Detect which cell encompasses the target text, then output its (X, Y) center coordinate. 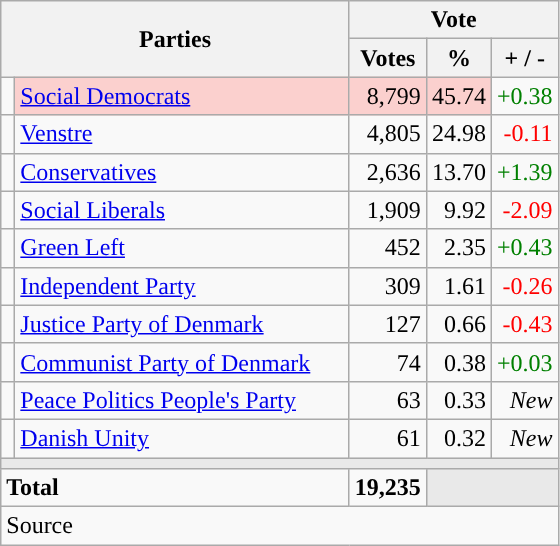
Vote (454, 20)
Source (280, 526)
8,799 (388, 96)
-0.43 (524, 324)
452 (388, 248)
19,235 (388, 488)
Total (176, 488)
+0.38 (524, 96)
Conservatives (182, 172)
0.38 (458, 362)
1.61 (458, 286)
9.92 (458, 210)
-0.11 (524, 134)
Social Liberals (182, 210)
309 (388, 286)
+0.03 (524, 362)
Communist Party of Denmark (182, 362)
127 (388, 324)
Social Democrats (182, 96)
24.98 (458, 134)
0.66 (458, 324)
2.35 (458, 248)
+1.39 (524, 172)
Danish Unity (182, 438)
4,805 (388, 134)
2,636 (388, 172)
74 (388, 362)
Justice Party of Denmark (182, 324)
+ / - (524, 58)
-0.26 (524, 286)
61 (388, 438)
Votes (388, 58)
Independent Party (182, 286)
+0.43 (524, 248)
45.74 (458, 96)
Venstre (182, 134)
Peace Politics People's Party (182, 400)
0.32 (458, 438)
13.70 (458, 172)
0.33 (458, 400)
63 (388, 400)
Green Left (182, 248)
% (458, 58)
-2.09 (524, 210)
Parties (176, 39)
1,909 (388, 210)
